Determine the (x, y) coordinate at the center of the cell enclosing the given text.  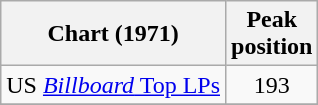
193 (272, 85)
Chart (1971) (114, 34)
Peakposition (272, 34)
US Billboard Top LPs (114, 85)
